Provide the (X, Y) coordinate of the cell's center where the given text is located.  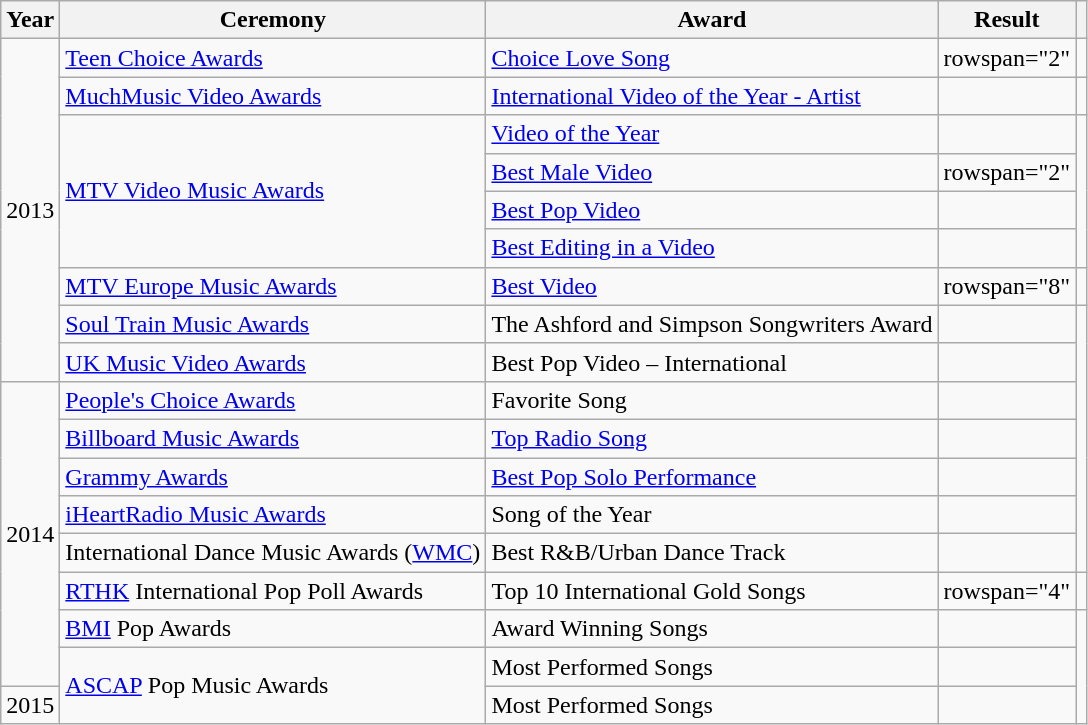
People's Choice Awards (273, 400)
Top 10 International Gold Songs (712, 591)
Teen Choice Awards (273, 58)
Ceremony (273, 20)
Best Pop Video (712, 210)
rowspan="4" (1007, 591)
Award (712, 20)
BMI Pop Awards (273, 629)
Result (1007, 20)
rowspan="8" (1007, 286)
Best Pop Solo Performance (712, 477)
Best Editing in a Video (712, 248)
Grammy Awards (273, 477)
MuchMusic Video Awards (273, 96)
UK Music Video Awards (273, 362)
Top Radio Song (712, 438)
International Dance Music Awards (WMC) (273, 553)
Billboard Music Awards (273, 438)
ASCAP Pop Music Awards (273, 686)
Year (30, 20)
Favorite Song (712, 400)
Soul Train Music Awards (273, 324)
Video of the Year (712, 134)
Best Video (712, 286)
Choice Love Song (712, 58)
2013 (30, 210)
Best Pop Video – International (712, 362)
MTV Europe Music Awards (273, 286)
Best R&B/Urban Dance Track (712, 553)
Award Winning Songs (712, 629)
MTV Video Music Awards (273, 191)
2015 (30, 705)
The Ashford and Simpson Songwriters Award (712, 324)
Song of the Year (712, 515)
Best Male Video (712, 172)
RTHK International Pop Poll Awards (273, 591)
iHeartRadio Music Awards (273, 515)
2014 (30, 533)
International Video of the Year - Artist (712, 96)
